Output the (x, y) coordinate of the center of the cell containing the given text.  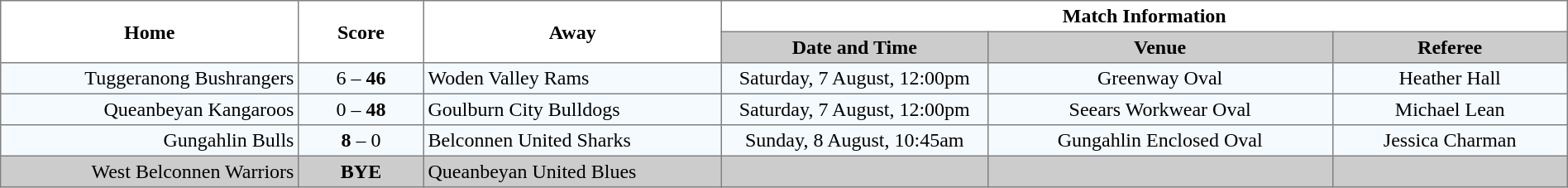
Jessica Charman (1450, 141)
Sunday, 8 August, 10:45am (854, 141)
Home (150, 31)
Gungahlin Bulls (150, 141)
West Belconnen Warriors (150, 171)
Gungahlin Enclosed Oval (1159, 141)
6 – 46 (361, 79)
Greenway Oval (1159, 79)
Venue (1159, 47)
Date and Time (854, 47)
Tuggeranong Bushrangers (150, 79)
Match Information (1145, 17)
Michael Lean (1450, 109)
Seears Workwear Oval (1159, 109)
Woden Valley Rams (572, 79)
Queanbeyan United Blues (572, 171)
Goulburn City Bulldogs (572, 109)
Queanbeyan Kangaroos (150, 109)
Score (361, 31)
8 – 0 (361, 141)
0 – 48 (361, 109)
Belconnen United Sharks (572, 141)
Away (572, 31)
Heather Hall (1450, 79)
Referee (1450, 47)
BYE (361, 171)
